For the text-containing cell, return its midpoint in (X, Y) coordinate format. 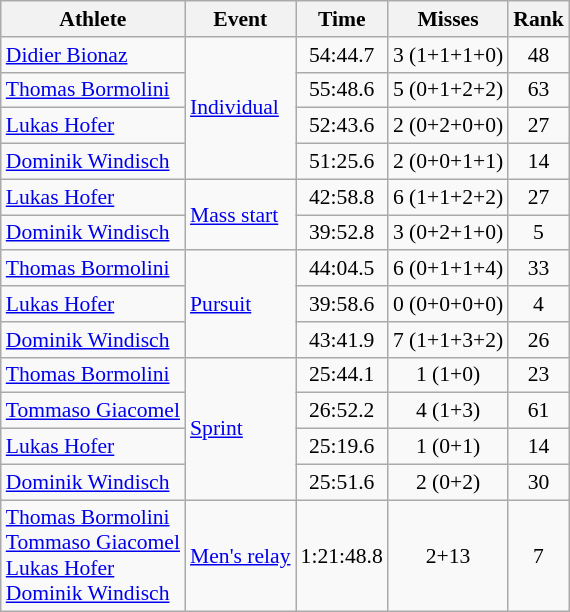
4 (1+3) (448, 411)
Didier Bionaz (93, 55)
Mass start (240, 214)
3 (0+2+1+0) (448, 233)
25:51.6 (342, 482)
61 (538, 411)
7 (538, 556)
39:52.8 (342, 233)
52:43.6 (342, 126)
Misses (448, 19)
Rank (538, 19)
2 (0+0+1+1) (448, 162)
3 (1+1+1+0) (448, 55)
39:58.6 (342, 304)
2 (0+2) (448, 482)
Event (240, 19)
1 (0+1) (448, 447)
Men's relay (240, 556)
Time (342, 19)
43:41.9 (342, 340)
0 (0+0+0+0) (448, 304)
6 (1+1+2+2) (448, 197)
6 (0+1+1+4) (448, 269)
2 (0+2+0+0) (448, 126)
2+13 (448, 556)
4 (538, 304)
5 (0+1+2+2) (448, 90)
44:04.5 (342, 269)
26 (538, 340)
54:44.7 (342, 55)
Athlete (93, 19)
26:52.2 (342, 411)
Pursuit (240, 304)
48 (538, 55)
55:48.6 (342, 90)
1 (1+0) (448, 375)
30 (538, 482)
42:58.8 (342, 197)
25:44.1 (342, 375)
Individual (240, 108)
Tommaso Giacomel (93, 411)
1:21:48.8 (342, 556)
Thomas BormoliniTommaso GiacomelLukas HoferDominik Windisch (93, 556)
5 (538, 233)
63 (538, 90)
23 (538, 375)
7 (1+1+3+2) (448, 340)
51:25.6 (342, 162)
33 (538, 269)
25:19.6 (342, 447)
Sprint (240, 428)
